Search for the cell housing the specified text and yield its (X, Y) center coordinate. 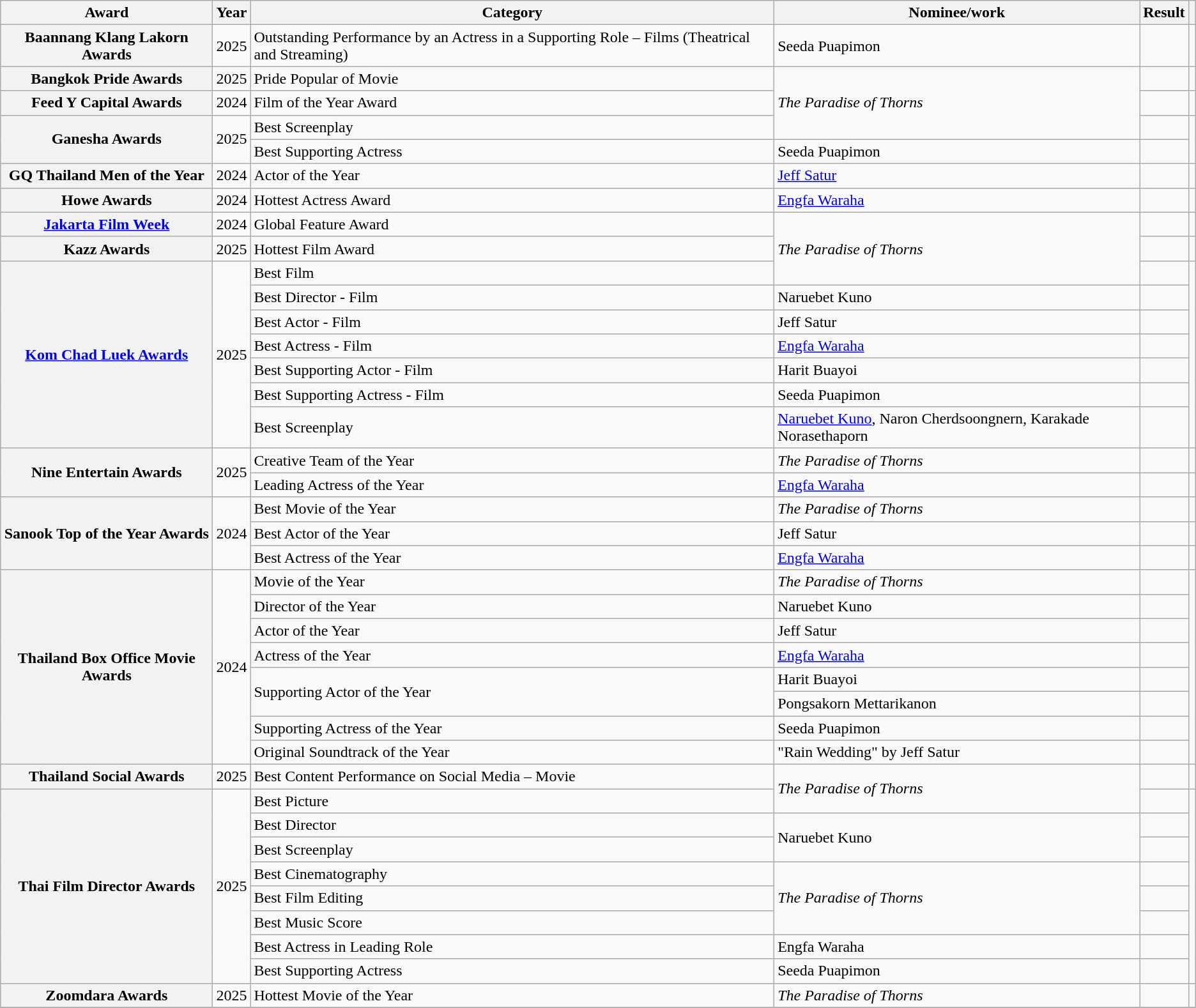
Best Cinematography (512, 874)
Hottest Actress Award (512, 200)
Baannang Klang Lakorn Awards (107, 46)
Best Actress - Film (512, 346)
Best Actor of the Year (512, 533)
Supporting Actress of the Year (512, 728)
Best Movie of the Year (512, 509)
Sanook Top of the Year Awards (107, 533)
Global Feature Award (512, 224)
Best Content Performance on Social Media – Movie (512, 777)
Hottest Film Award (512, 248)
Year (231, 13)
Thailand Box Office Movie Awards (107, 667)
Leading Actress of the Year (512, 485)
Best Supporting Actor - Film (512, 370)
Pride Popular of Movie (512, 79)
Outstanding Performance by an Actress in a Supporting Role – Films (Theatrical and Streaming) (512, 46)
Supporting Actor of the Year (512, 691)
Best Music Score (512, 922)
GQ Thailand Men of the Year (107, 176)
Actress of the Year (512, 655)
Award (107, 13)
Ganesha Awards (107, 139)
Zoomdara Awards (107, 995)
Hottest Movie of the Year (512, 995)
Film of the Year Award (512, 103)
Director of the Year (512, 606)
Kazz Awards (107, 248)
Best Actor - Film (512, 321)
Best Film (512, 273)
Best Actress of the Year (512, 558)
Best Actress in Leading Role (512, 947)
Nominee/work (957, 13)
Creative Team of the Year (512, 461)
Naruebet Kuno, Naron Cherdsoongnern, Karakade Norasethaporn (957, 428)
Best Supporting Actress - Film (512, 395)
Howe Awards (107, 200)
Kom Chad Luek Awards (107, 354)
"Rain Wedding" by Jeff Satur (957, 752)
Best Director - Film (512, 297)
Thailand Social Awards (107, 777)
Best Director (512, 825)
Bangkok Pride Awards (107, 79)
Best Film Editing (512, 898)
Category (512, 13)
Result (1164, 13)
Thai Film Director Awards (107, 886)
Feed Y Capital Awards (107, 103)
Pongsakorn Mettarikanon (957, 703)
Movie of the Year (512, 582)
Original Soundtrack of the Year (512, 752)
Best Picture (512, 801)
Jakarta Film Week (107, 224)
Nine Entertain Awards (107, 473)
